Extract the [x, y] coordinate from the center of the cell holding the provided text.  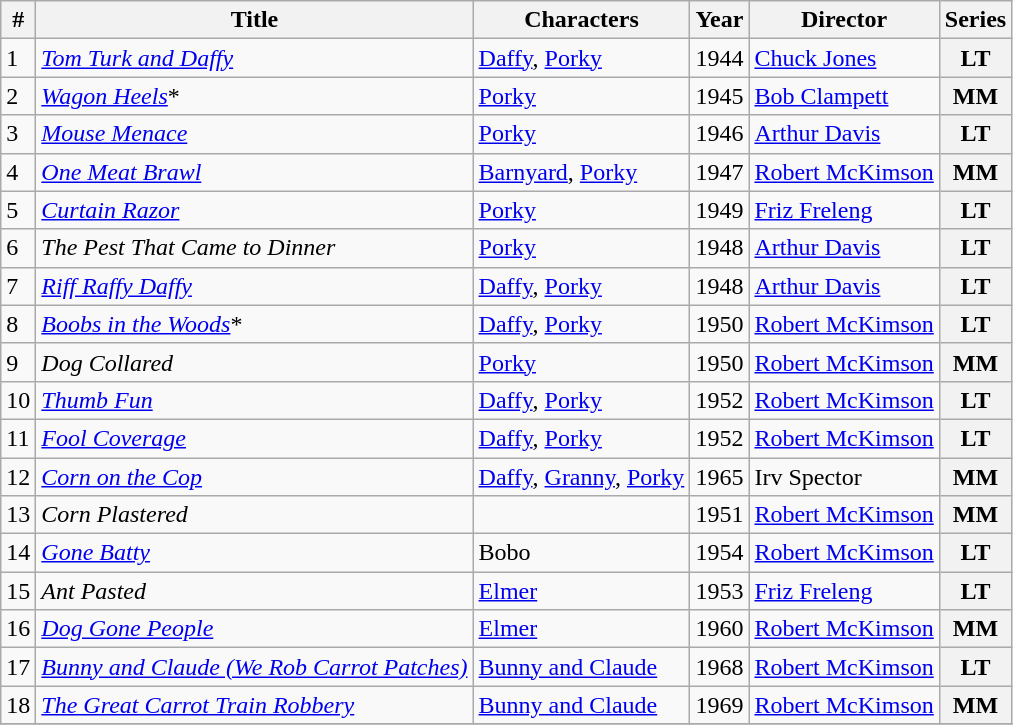
2 [18, 96]
Dog Gone People [254, 629]
1965 [720, 477]
Barnyard, Porky [582, 172]
1954 [720, 553]
Title [254, 20]
Series [975, 20]
Tom Turk and Daffy [254, 58]
17 [18, 667]
1951 [720, 515]
1969 [720, 705]
Dog Collared [254, 362]
1953 [720, 591]
1 [18, 58]
Irv Spector [844, 477]
Characters [582, 20]
10 [18, 400]
1946 [720, 134]
1960 [720, 629]
One Meat Brawl [254, 172]
1944 [720, 58]
Riff Raffy Daffy [254, 286]
8 [18, 324]
# [18, 20]
Corn Plastered [254, 515]
Ant Pasted [254, 591]
4 [18, 172]
Gone Batty [254, 553]
The Great Carrot Train Robbery [254, 705]
12 [18, 477]
15 [18, 591]
Boobs in the Woods* [254, 324]
Mouse Menace [254, 134]
Bunny and Claude (We Rob Carrot Patches) [254, 667]
Chuck Jones [844, 58]
Bob Clampett [844, 96]
14 [18, 553]
6 [18, 248]
Daffy, Granny, Porky [582, 477]
Curtain Razor [254, 210]
Director [844, 20]
18 [18, 705]
13 [18, 515]
5 [18, 210]
Fool Coverage [254, 438]
1949 [720, 210]
16 [18, 629]
The Pest That Came to Dinner [254, 248]
1947 [720, 172]
1968 [720, 667]
9 [18, 362]
Year [720, 20]
Thumb Fun [254, 400]
1945 [720, 96]
7 [18, 286]
Wagon Heels* [254, 96]
Corn on the Cop [254, 477]
11 [18, 438]
Bobo [582, 553]
3 [18, 134]
